Scan for the cell matching the given text and deliver its [x, y] coordinate at center. 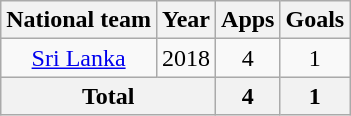
National team [79, 20]
Sri Lanka [79, 58]
2018 [186, 58]
Year [186, 20]
Apps [248, 20]
Goals [315, 20]
Total [108, 96]
